Provide the (x, y) coordinate of the cell's center where the given text is located.  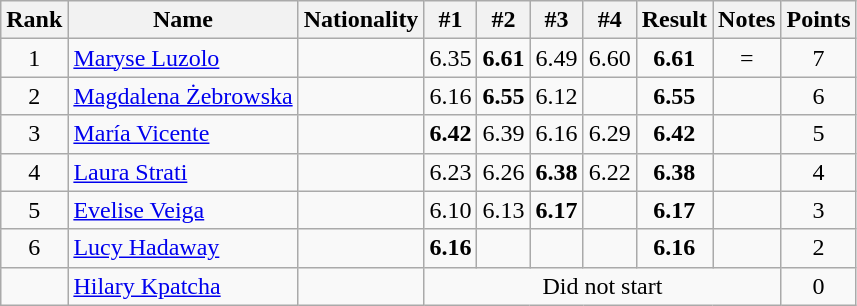
Notes (747, 20)
Hilary Kpatcha (183, 286)
6.22 (610, 172)
Rank (34, 20)
Did not start (602, 286)
Maryse Luzolo (183, 58)
6.23 (450, 172)
Nationality (361, 20)
7 (818, 58)
6.13 (504, 210)
María Vicente (183, 134)
Result (674, 20)
Lucy Hadaway (183, 248)
0 (818, 286)
6.60 (610, 58)
6.10 (450, 210)
#3 (556, 20)
#1 (450, 20)
6.49 (556, 58)
6.35 (450, 58)
6.39 (504, 134)
Magdalena Żebrowska (183, 96)
Points (818, 20)
Evelise Veiga (183, 210)
= (747, 58)
Name (183, 20)
#4 (610, 20)
Laura Strati (183, 172)
6.12 (556, 96)
6.29 (610, 134)
6.26 (504, 172)
1 (34, 58)
#2 (504, 20)
